Detect which cell encompasses the target text, then output its [X, Y] center coordinate. 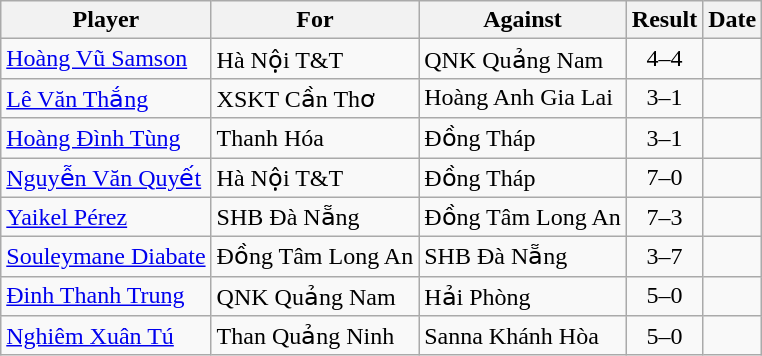
7–0 [664, 178]
Than Quảng Ninh [315, 336]
Player [106, 20]
XSKT Cần Thơ [315, 98]
3–7 [664, 257]
Thanh Hóa [315, 138]
4–4 [664, 59]
Đinh Thanh Trung [106, 296]
Nguyễn Văn Quyết [106, 178]
Sanna Khánh Hòa [523, 336]
7–3 [664, 217]
Hoàng Vũ Samson [106, 59]
Yaikel Pérez [106, 217]
Nghiêm Xuân Tú [106, 336]
For [315, 20]
Date [732, 20]
Hải Phòng [523, 296]
Hoàng Anh Gia Lai [523, 98]
Hoàng Đình Tùng [106, 138]
Souleymane Diabate [106, 257]
Against [523, 20]
Lê Văn Thắng [106, 98]
Result [664, 20]
